Determine the [x, y] coordinate at the center of the cell enclosing the given text.  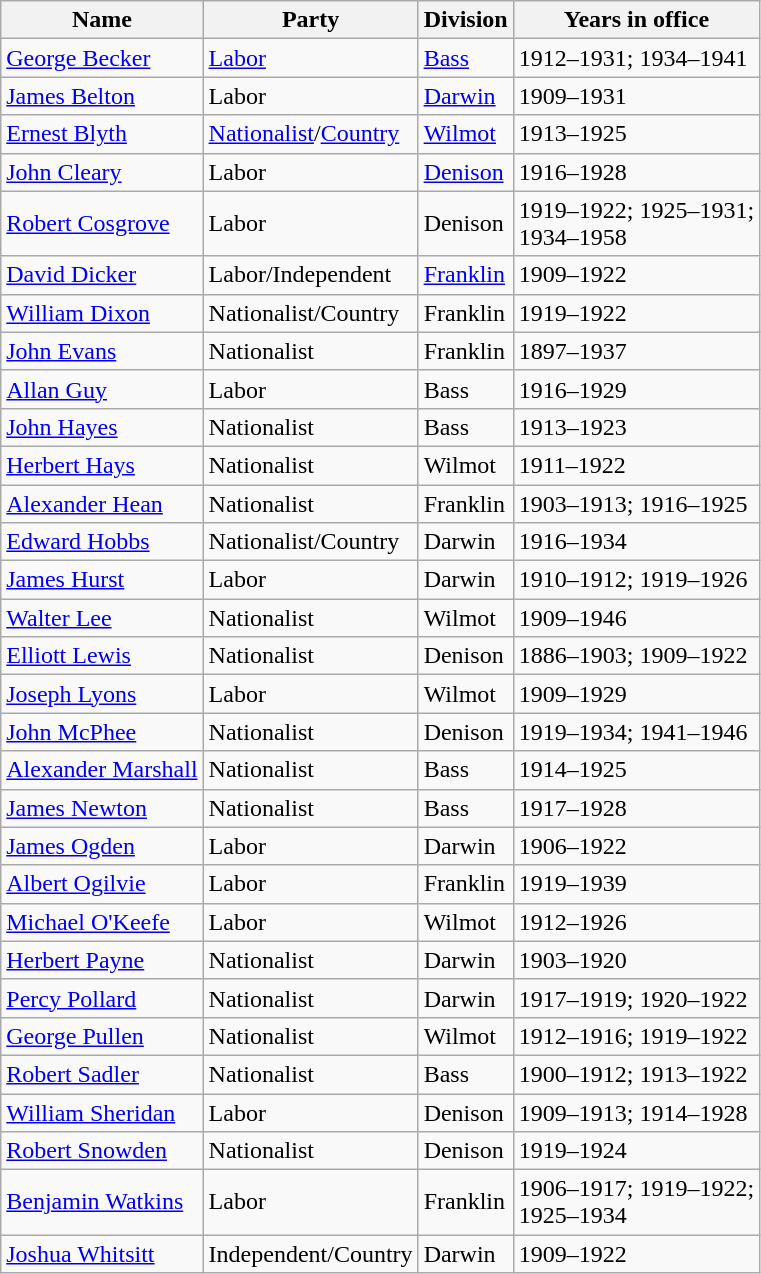
Ernest Blyth [102, 134]
1910–1912; 1919–1926 [636, 580]
Name [102, 20]
Joshua Whitsitt [102, 1254]
George Becker [102, 58]
Walter Lee [102, 618]
Labor/Independent [310, 275]
1903–1920 [636, 960]
John Evans [102, 351]
Robert Cosgrove [102, 224]
1911–1922 [636, 465]
Alexander Hean [102, 503]
1916–1928 [636, 172]
Benjamin Watkins [102, 1202]
William Dixon [102, 313]
1909–1929 [636, 694]
1909–1946 [636, 618]
1919–1939 [636, 884]
Alexander Marshall [102, 770]
Allan Guy [102, 389]
Michael O'Keefe [102, 922]
1886–1903; 1909–1922 [636, 656]
Robert Sadler [102, 1074]
1914–1925 [636, 770]
Albert Ogilvie [102, 884]
1912–1926 [636, 922]
1919–1934; 1941–1946 [636, 732]
1916–1934 [636, 542]
1917–1919; 1920–1922 [636, 998]
George Pullen [102, 1036]
1909–1913; 1914–1928 [636, 1113]
James Belton [102, 96]
Herbert Hays [102, 465]
John McPhee [102, 732]
John Hayes [102, 427]
1912–1916; 1919–1922 [636, 1036]
1919–1924 [636, 1151]
1912–1931; 1934–1941 [636, 58]
Independent/Country [310, 1254]
Herbert Payne [102, 960]
Robert Snowden [102, 1151]
Elliott Lewis [102, 656]
Years in office [636, 20]
1903–1913; 1916–1925 [636, 503]
Division [466, 20]
1919–1922 [636, 313]
1917–1928 [636, 808]
James Hurst [102, 580]
1906–1922 [636, 846]
James Newton [102, 808]
1919–1922; 1925–1931;1934–1958 [636, 224]
1916–1929 [636, 389]
David Dicker [102, 275]
John Cleary [102, 172]
James Ogden [102, 846]
1906–1917; 1919–1922;1925–1934 [636, 1202]
1900–1912; 1913–1922 [636, 1074]
Percy Pollard [102, 998]
1897–1937 [636, 351]
1913–1923 [636, 427]
1909–1931 [636, 96]
Edward Hobbs [102, 542]
Joseph Lyons [102, 694]
1913–1925 [636, 134]
Party [310, 20]
William Sheridan [102, 1113]
